Identify which cell holds the provided text, then report its (x, y) central coordinate. 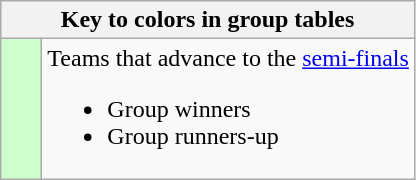
Key to colors in group tables (208, 20)
Teams that advance to the semi-finalsGroup winnersGroup runners-up (228, 109)
